Identify which cell holds the provided text, then report its [x, y] central coordinate. 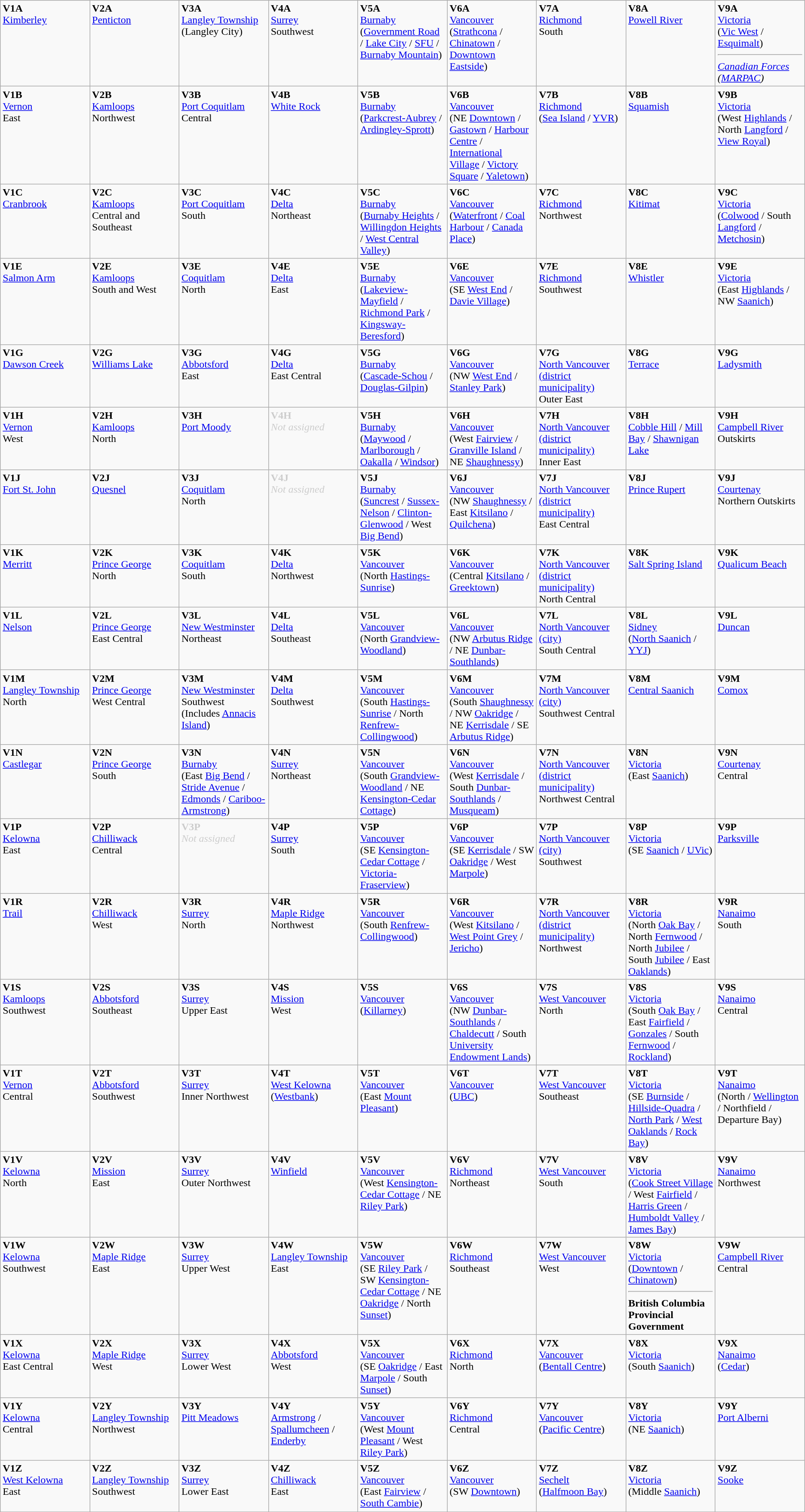
V8GTerrace [670, 376]
V6CVancouver(Waterfront / Coal Harbour / Canada Place) [492, 221]
V3XSurreyLower West [224, 1366]
V3PNot assigned [224, 856]
V2VMissionEast [135, 1194]
V8SVictoria(South Oak Bay / East Fairfield / Gonzales / South Fernwood / Rockland) [670, 1022]
V9SNanaimoCentral [760, 1022]
V2YLangley TownshipNorthwest [135, 1429]
V1XKelownaEast Central [45, 1366]
V5WVancouver(SE Riley Park / SW Kensington-Cedar Cottage / NE Oakridge / North Sunset) [402, 1286]
V8ZVictoria(Middle Saanich) [670, 1486]
V3RSurreyNorth [224, 936]
V5MVancouver(South Hastings-Sunrise / North Renfrew-Collingwood) [402, 707]
V9BVictoria(West Highlands / North Langford / View Royal) [760, 135]
V4CDeltaNortheast [313, 221]
V6ZVancouver(SW Downtown) [492, 1486]
V9TNanaimo(North / Wellington / Northfield / Departure Bay) [760, 1108]
V9RNanaimoSouth [760, 936]
V2EKamloopsSouth and West [135, 301]
V3ZSurreyLower East [224, 1486]
V8MCentral Saanich [670, 707]
V3SSurreyUpper East [224, 1022]
V4ZChilliwackEast [313, 1486]
V5KVancouver(North Hastings-Sunrise) [402, 576]
V6HVancouver(West Fairview / Granville Island / NE Shaughnessy) [492, 439]
V6EVancouver(SE West End / Davie Village) [492, 301]
V3KCoquitlamSouth [224, 576]
V5SVancouver(Killarney) [402, 1022]
V1ZWest KelownaEast [45, 1486]
V7CRichmondNorthwest [581, 221]
V5HBurnaby(Maywood / Marlborough / Oakalla / Windsor) [402, 439]
V5ABurnaby(Government Road / Lake City / SFU / Burnaby Mountain) [402, 43]
V7TWest VancouverSoutheast [581, 1108]
V9KQualicum Beach [760, 576]
V7ARichmondSouth [581, 43]
V2KPrince GeorgeNorth [135, 576]
V3CPort CoquitlamSouth [224, 221]
V6RVancouver(West Kitsilano / West Point Grey / Jericho) [492, 936]
V6MVancouver(South Shaughnessy / NW Oakridge / NE Kerrisdale / SE Arbutus Ridge) [492, 707]
V1CCranbrook [45, 221]
V8PVictoria(SE Saanich / UVic) [670, 856]
V3VSurreyOuter Northwest [224, 1194]
V3JCoquitlamNorth [224, 507]
V8RVictoria(North Oak Bay / North Fernwood / North Jubilee / South Jubilee / East Oaklands) [670, 936]
V8BSquamish [670, 135]
V9CVictoria(Colwood / South Langford / Metchosin) [760, 221]
V9GLadysmith [760, 376]
V7GNorth Vancouver (district municipality)Outer East [581, 376]
V7SWest VancouverNorth [581, 1022]
V2RChilliwackWest [135, 936]
V7RNorth Vancouver (district municipality)Northwest [581, 936]
V4HNot assigned [313, 439]
V6TVancouver(UBC) [492, 1108]
V9VNanaimoNorthwest [760, 1194]
V7ZSechelt(Halfmoon Bay) [581, 1486]
V3NBurnaby(East Big Bend / Stride Avenue / Edmonds / Cariboo-Armstrong) [224, 782]
V2XMaple RidgeWest [135, 1366]
V8VVictoria(Cook Street Village / West Fairfield / Harris Green / Humboldt Valley / James Bay) [670, 1194]
V1LNelson [45, 638]
V2GWilliams Lake [135, 376]
V5EBurnaby(Lakeview-Mayfield / Richmond Park / Kingsway-Beresford) [402, 301]
V2SAbbotsfordSoutheast [135, 1022]
V4LDeltaSoutheast [313, 638]
V4PSurreySouth [313, 856]
V7MNorth Vancouver (city)Southwest Central [581, 707]
V4BWhite Rock [313, 135]
V8WVictoria(Downtown / Chinatown)British Columbia Provincial Government [670, 1286]
V1GDawson Creek [45, 376]
V1SKamloopsSouthwest [45, 1022]
V7VWest VancouverSouth [581, 1194]
V1MLangley TownshipNorth [45, 707]
V7ERichmondSouthwest [581, 301]
V9XNanaimo(Cedar) [760, 1366]
V6AVancouver(Strathcona / Chinatown / Downtown Eastside) [492, 43]
V2BKamloopsNorthwest [135, 135]
V4KDeltaNorthwest [313, 576]
V7XVancouver(Bentall Centre) [581, 1366]
V8CKitimat [670, 221]
V4JNot assigned [313, 507]
V4YArmstrong / Spallumcheen / Enderby [313, 1429]
V7NNorth Vancouver (district municipality)Northwest Central [581, 782]
V6SVancouver(NW Dunbar-Southlands / Chaldecutt / South University Endowment Lands) [492, 1022]
V5GBurnaby(Cascade-Schou / Douglas-Gilpin) [402, 376]
V5NVancouver(South Grandview-Woodland / NE Kensington-Cedar Cottage) [402, 782]
V5CBurnaby(Burnaby Heights / Willingdon Heights / West Central Valley) [402, 221]
V7KNorth Vancouver (district municipality)North Central [581, 576]
V6BVancouver(NE Downtown / Gastown / Harbour Centre / International Village / Victory Square / Yaletown) [492, 135]
V1HVernonWest [45, 439]
V5PVancouver(SE Kensington-Cedar Cottage / Victoria-Fraserview) [402, 856]
V1TVernonCentral [45, 1108]
V6JVancouver(NW Shaughnessy / East Kitsilano / Quilchena) [492, 507]
V1WKelownaSouthwest [45, 1286]
V5XVancouver(SE Oakridge / East Marpole / South Sunset) [402, 1366]
V1NCastlegar [45, 782]
V7LNorth Vancouver (city)South Central [581, 638]
V8TVictoria(SE Burnside / Hillside-Quadra / North Park / West Oaklands / Rock Bay) [670, 1108]
V8NVictoria(East Saanich) [670, 782]
V9JCourtenayNorthern Outskirts [760, 507]
V9MComox [760, 707]
V4NSurreyNortheast [313, 782]
V8HCobble Hill / Mill Bay / Shawnigan Lake [670, 439]
V7HNorth Vancouver (district municipality)Inner East [581, 439]
V1RTrail [45, 936]
V9ZSooke [760, 1486]
V5VVancouver(West Kensington-Cedar Cottage / NE Riley Park) [402, 1194]
V2PChilliwackCentral [135, 856]
V9EVictoria(East Highlands / NW Saanich) [760, 301]
V8YVictoria(NE Saanich) [670, 1429]
V4SMissionWest [313, 1022]
V5BBurnaby(Parkcrest-Aubrey / Ardingley-Sprott) [402, 135]
V1ESalmon Arm [45, 301]
V4RMaple RidgeNorthwest [313, 936]
V2NPrince GeorgeSouth [135, 782]
V3YPitt Meadows [224, 1429]
V4EDeltaEast [313, 301]
V3TSurreyInner Northwest [224, 1108]
V2MPrince GeorgeWest Central [135, 707]
V3ECoquitlamNorth [224, 301]
V6WRichmondSoutheast [492, 1286]
V4VWinfield [313, 1194]
V3BPort CoquitlamCentral [224, 135]
V5RVancouver(South Renfrew-Collingwood) [402, 936]
V3MNew WestminsterSouthwest(Includes Annacis Island) [224, 707]
V3LNew WestminsterNortheast [224, 638]
V1YKelownaCentral [45, 1429]
V6XRichmondNorth [492, 1366]
V3ALangley Township(Langley City) [224, 43]
V2CKamloopsCentral and Southeast [135, 221]
V1VKelownaNorth [45, 1194]
V7YVancouver(Pacific Centre) [581, 1429]
V7PNorth Vancouver (city)Southwest [581, 856]
V2LPrince GeorgeEast Central [135, 638]
V9LDuncan [760, 638]
V4GDeltaEast Central [313, 376]
V8JPrince Rupert [670, 507]
V9HCampbell RiverOutskirts [760, 439]
V8EWhistler [670, 301]
V5ZVancouver(East Fairview / South Cambie) [402, 1486]
V3GAbbotsfordEast [224, 376]
V6LVancouver(NW Arbutus Ridge / NE Dunbar-Southlands) [492, 638]
V5LVancouver(North Grandview-Woodland) [402, 638]
V1AKimberley [45, 43]
V4XAbbotsfordWest [313, 1366]
V9NCourtenayCentral [760, 782]
V7BRichmond(Sea Island / YVR) [581, 135]
V8XVictoria(South Saanich) [670, 1366]
V5TVancouver(East Mount Pleasant) [402, 1108]
V2HKamloopsNorth [135, 439]
V7WWest VancouverWest [581, 1286]
V2APenticton [135, 43]
V8APowell River [670, 43]
V9YPort Alberni [760, 1429]
V6PVancouver(SE Kerrisdale / SW Oakridge / West Marpole) [492, 856]
V2TAbbotsfordSouthwest [135, 1108]
V2ZLangley TownshipSouthwest [135, 1486]
V6GVancouver(NW West End / Stanley Park) [492, 376]
V9PParksville [760, 856]
V3HPort Moody [224, 439]
V1KMerritt [45, 576]
V2JQuesnel [135, 507]
V4MDeltaSouthwest [313, 707]
V5YVancouver(West Mount Pleasant / West Riley Park) [402, 1429]
V1BVernonEast [45, 135]
V8LSidney(North Saanich / YYJ) [670, 638]
V4ASurreySouthwest [313, 43]
V9WCampbell RiverCentral [760, 1286]
V8KSalt Spring Island [670, 576]
V6KVancouver(Central Kitsilano / Greektown) [492, 576]
V6YRichmondCentral [492, 1429]
V7JNorth Vancouver (district municipality)East Central [581, 507]
V1JFort St. John [45, 507]
V5JBurnaby(Suncrest / Sussex-Nelson / Clinton-Glenwood / West Big Bend) [402, 507]
V9AVictoria(Vic West / Esquimalt)Canadian Forces(MARPAC) [760, 43]
V3WSurreyUpper West [224, 1286]
V1PKelownaEast [45, 856]
V4WLangley TownshipEast [313, 1286]
V6VRichmondNortheast [492, 1194]
V4TWest Kelowna(Westbank) [313, 1108]
V2WMaple RidgeEast [135, 1286]
V6NVancouver(West Kerrisdale / South Dunbar-Southlands / Musqueam) [492, 782]
